Provide the [X, Y] coordinate of the cell's center where the given text is located.  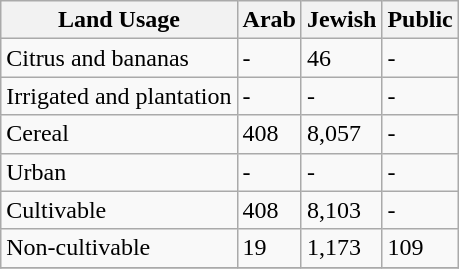
Arab [269, 20]
Land Usage [119, 20]
Cultivable [119, 210]
109 [420, 248]
46 [341, 58]
8,057 [341, 134]
19 [269, 248]
1,173 [341, 248]
Urban [119, 172]
Public [420, 20]
Irrigated and plantation [119, 96]
Non-cultivable [119, 248]
Citrus and bananas [119, 58]
Cereal [119, 134]
Jewish [341, 20]
8,103 [341, 210]
